From the cell containing the given text, extract its center point as (x, y) coordinate. 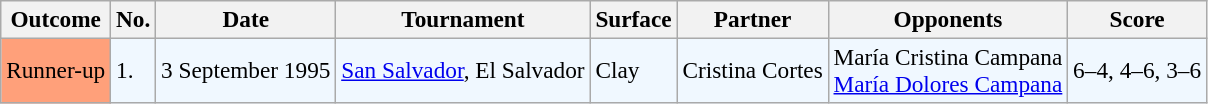
Partner (752, 19)
Clay (634, 70)
6–4, 4–6, 3–6 (1138, 70)
María Cristina Campana María Dolores Campana (948, 70)
San Salvador, El Salvador (463, 70)
Runner-up (56, 70)
Date (246, 19)
No. (134, 19)
Tournament (463, 19)
Opponents (948, 19)
Score (1138, 19)
Outcome (56, 19)
Surface (634, 19)
3 September 1995 (246, 70)
1. (134, 70)
Cristina Cortes (752, 70)
